Output the (x, y) coordinate of the center of the cell containing the given text.  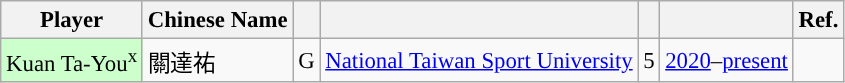
Kuan Ta-Youx (72, 61)
Ref. (818, 20)
Chinese Name (217, 20)
5 (649, 61)
2020–present (726, 61)
關達祐 (217, 61)
National Taiwan Sport University (479, 61)
Player (72, 20)
G (306, 61)
